Determine the [x, y] coordinate at the center of the cell enclosing the given text.  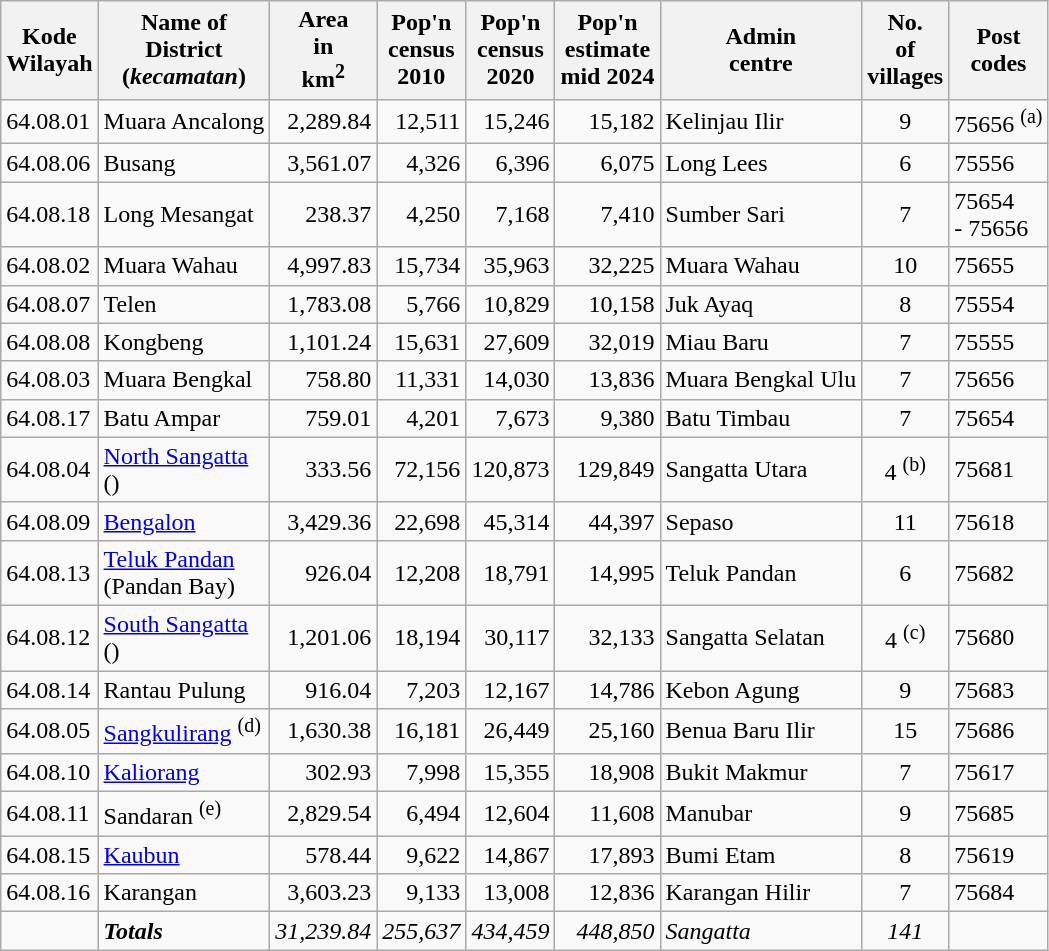
15,355 [510, 772]
75686 [998, 732]
Muara Ancalong [184, 122]
926.04 [324, 572]
12,836 [608, 893]
Area in km2 [324, 50]
75682 [998, 572]
72,156 [422, 470]
25,160 [608, 732]
22,698 [422, 521]
75656 (a) [998, 122]
Admincentre [761, 50]
759.01 [324, 418]
75618 [998, 521]
13,836 [608, 380]
32,133 [608, 638]
Sandaran (e) [184, 814]
1,783.08 [324, 304]
Kaliorang [184, 772]
3,561.07 [324, 163]
44,397 [608, 521]
12,208 [422, 572]
27,609 [510, 342]
64.08.07 [50, 304]
75654 [998, 418]
Karangan [184, 893]
Pop'ncensus2010 [422, 50]
120,873 [510, 470]
Name ofDistrict (kecamatan) [184, 50]
3,429.36 [324, 521]
Kode Wilayah [50, 50]
Pop'nestimatemid 2024 [608, 50]
Karangan Hilir [761, 893]
15,246 [510, 122]
238.37 [324, 214]
14,786 [608, 690]
6,494 [422, 814]
12,511 [422, 122]
10,829 [510, 304]
7,998 [422, 772]
Bumi Etam [761, 855]
14,030 [510, 380]
75617 [998, 772]
4,250 [422, 214]
Busang [184, 163]
Teluk Pandan [761, 572]
333.56 [324, 470]
Kelinjau Ilir [761, 122]
7,410 [608, 214]
Telen [184, 304]
64.08.10 [50, 772]
Batu Ampar [184, 418]
64.08.12 [50, 638]
Juk Ayaq [761, 304]
7,673 [510, 418]
5,766 [422, 304]
75555 [998, 342]
15,182 [608, 122]
18,791 [510, 572]
16,181 [422, 732]
3,603.23 [324, 893]
18,194 [422, 638]
1,101.24 [324, 342]
Sumber Sari [761, 214]
75655 [998, 266]
11 [906, 521]
75554 [998, 304]
Miau Baru [761, 342]
12,167 [510, 690]
14,995 [608, 572]
17,893 [608, 855]
6,075 [608, 163]
Batu Timbau [761, 418]
2,829.54 [324, 814]
4 (c) [906, 638]
7,168 [510, 214]
Kaubun [184, 855]
75556 [998, 163]
75681 [998, 470]
64.08.01 [50, 122]
6,396 [510, 163]
64.08.14 [50, 690]
26,449 [510, 732]
64.08.13 [50, 572]
31,239.84 [324, 931]
916.04 [324, 690]
434,459 [510, 931]
64.08.17 [50, 418]
64.08.06 [50, 163]
2,289.84 [324, 122]
32,019 [608, 342]
18,908 [608, 772]
129,849 [608, 470]
45,314 [510, 521]
4,326 [422, 163]
64.08.08 [50, 342]
Sangatta [761, 931]
75684 [998, 893]
North Sangatta() [184, 470]
64.08.18 [50, 214]
4,201 [422, 418]
75683 [998, 690]
1,630.38 [324, 732]
9,133 [422, 893]
Postcodes [998, 50]
Manubar [761, 814]
75685 [998, 814]
Sangkulirang (d) [184, 732]
Teluk Pandan (Pandan Bay) [184, 572]
4 (b) [906, 470]
10 [906, 266]
Pop'ncensus 2020 [510, 50]
4,997.83 [324, 266]
Sangatta Selatan [761, 638]
7,203 [422, 690]
15 [906, 732]
64.08.15 [50, 855]
32,225 [608, 266]
South Sangatta() [184, 638]
14,867 [510, 855]
64.08.04 [50, 470]
Sangatta Utara [761, 470]
Kebon Agung [761, 690]
64.08.16 [50, 893]
Bengalon [184, 521]
758.80 [324, 380]
9,380 [608, 418]
448,850 [608, 931]
64.08.11 [50, 814]
15,734 [422, 266]
9,622 [422, 855]
13,008 [510, 893]
11,608 [608, 814]
Bukit Makmur [761, 772]
Muara Bengkal [184, 380]
12,604 [510, 814]
255,637 [422, 931]
30,117 [510, 638]
Long Lees [761, 163]
Long Mesangat [184, 214]
302.93 [324, 772]
10,158 [608, 304]
35,963 [510, 266]
15,631 [422, 342]
Sepaso [761, 521]
11,331 [422, 380]
Rantau Pulung [184, 690]
578.44 [324, 855]
No. of villages [906, 50]
1,201.06 [324, 638]
64.08.09 [50, 521]
Benua Baru Ilir [761, 732]
75654- 75656 [998, 214]
Totals [184, 931]
64.08.03 [50, 380]
64.08.05 [50, 732]
75680 [998, 638]
75619 [998, 855]
Muara Bengkal Ulu [761, 380]
75656 [998, 380]
141 [906, 931]
64.08.02 [50, 266]
Kongbeng [184, 342]
